Provide the (x, y) coordinate of the cell's center where the given text is located.  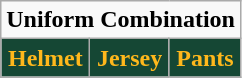
Helmet (46, 58)
Jersey (130, 58)
Pants (204, 58)
Uniform Combination (121, 20)
